Determine the [x, y] coordinate at the center of the cell enclosing the given text.  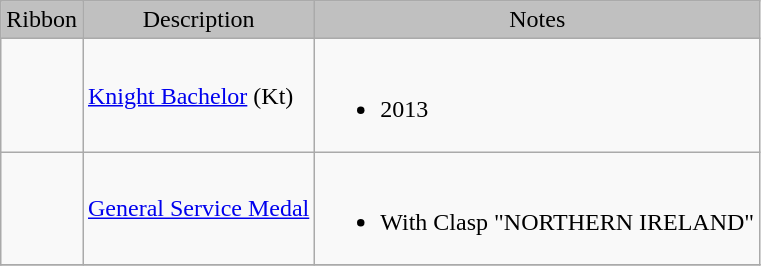
Description [198, 20]
Notes [538, 20]
2013 [538, 96]
Knight Bachelor (Kt) [198, 96]
General Service Medal [198, 208]
With Clasp "NORTHERN IRELAND" [538, 208]
Ribbon [42, 20]
